Scan for the cell matching the given text and deliver its (X, Y) coordinate at center. 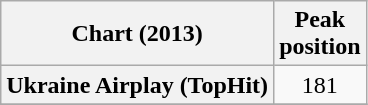
181 (320, 85)
Peakposition (320, 34)
Ukraine Airplay (TopHit) (138, 85)
Chart (2013) (138, 34)
